Return the [X, Y] coordinate for the center point of the cell that contains the specified text.  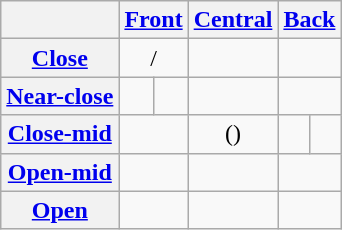
Open [60, 210]
/ [154, 58]
Close-mid [60, 134]
Back [310, 20]
Open-mid [60, 172]
Front [154, 20]
() [233, 134]
Near-close [60, 96]
Close [60, 58]
Central [233, 20]
